From the cell containing the given text, extract its center point as (x, y) coordinate. 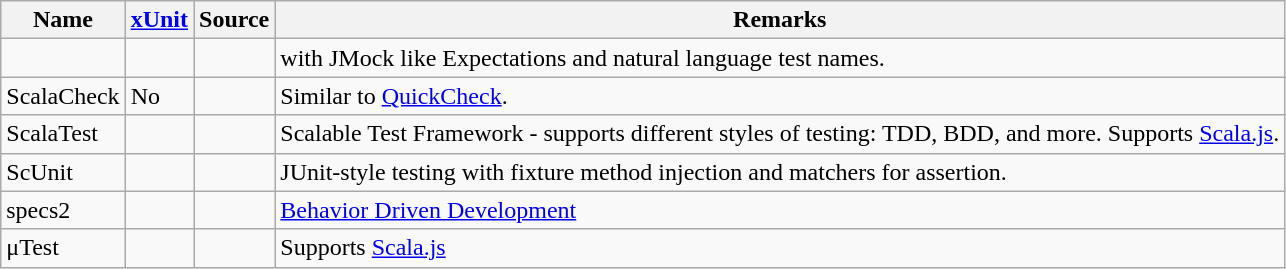
JUnit-style testing with fixture method injection and matchers for assertion. (780, 172)
Behavior Driven Development (780, 210)
μTest (63, 248)
ScUnit (63, 172)
No (159, 96)
with JMock like Expectations and natural language test names. (780, 58)
Supports Scala.js (780, 248)
Scalable Test Framework - supports different styles of testing: TDD, BDD, and more. Supports Scala.js. (780, 134)
Remarks (780, 20)
ScalaCheck (63, 96)
ScalaTest (63, 134)
Name (63, 20)
Similar to QuickCheck. (780, 96)
xUnit (159, 20)
Source (234, 20)
specs2 (63, 210)
